Locate the cell with the specified text and output its (x, y) center coordinate. 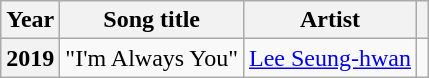
2019 (30, 58)
Artist (330, 20)
"I'm Always You" (152, 58)
Year (30, 20)
Song title (152, 20)
Lee Seung-hwan (330, 58)
